Detect which cell encompasses the target text, then output its (X, Y) center coordinate. 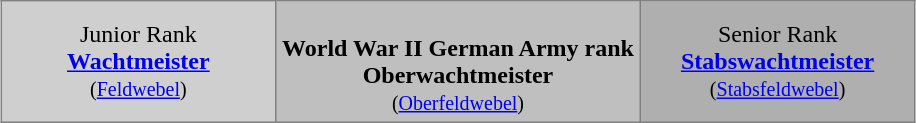
Junior RankWachtmeister(Feldwebel) (138, 62)
World War II German Army rankOberwachtmeister(Oberfeldwebel) (458, 62)
Senior RankStabswachtmeister (Stabsfeldwebel) (778, 62)
